Capture the cell that displays the provided text and extract its (X, Y) central coordinate. 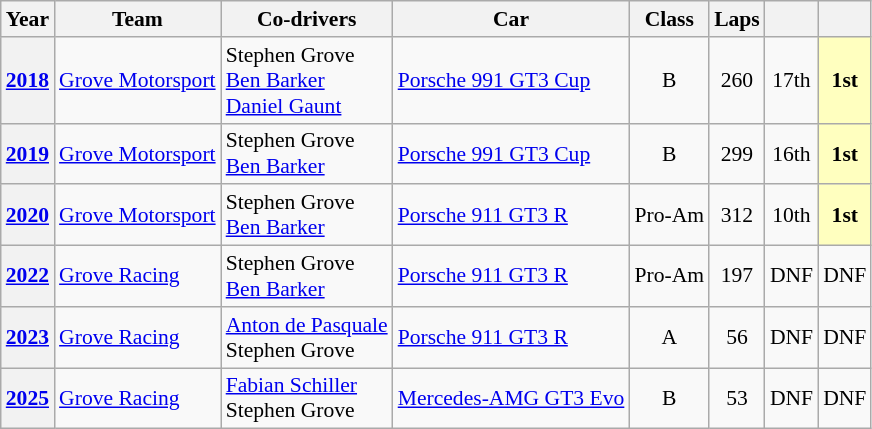
Car (512, 19)
56 (737, 338)
312 (737, 216)
Year (28, 19)
260 (737, 80)
2018 (28, 80)
Mercedes-AMG GT3 Evo (512, 398)
Anton de Pasquale Stephen Grove (307, 338)
2023 (28, 338)
16th (792, 154)
Co-drivers (307, 19)
Laps (737, 19)
299 (737, 154)
2022 (28, 276)
2025 (28, 398)
10th (792, 216)
Class (669, 19)
A (669, 338)
2019 (28, 154)
197 (737, 276)
Team (138, 19)
53 (737, 398)
17th (792, 80)
Fabian Schiller Stephen Grove (307, 398)
Stephen Grove Ben Barker Daniel Gaunt (307, 80)
2020 (28, 216)
